Find where the given text appears and provide that cell's center as [x, y] coordinate. 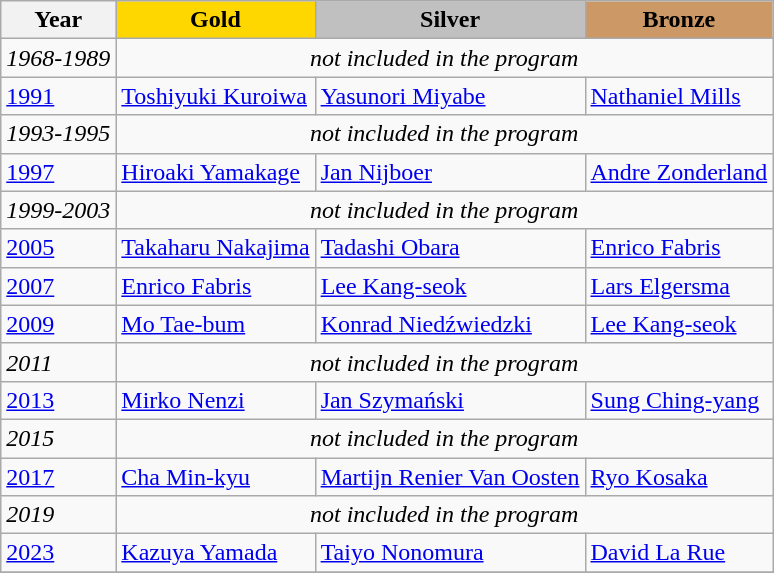
Konrad Niedźwiedzki [450, 324]
Toshiyuki Kuroiwa [216, 96]
Martijn Renier Van Oosten [450, 477]
2013 [58, 400]
Bronze [679, 20]
Silver [450, 20]
2023 [58, 553]
2017 [58, 477]
Year [58, 20]
Lars Elgersma [679, 286]
David La Rue [679, 553]
Takaharu Nakajima [216, 248]
2015 [58, 438]
2005 [58, 248]
Hiroaki Yamakage [216, 172]
Nathaniel Mills [679, 96]
Cha Min-kyu [216, 477]
1993-1995 [58, 134]
Tadashi Obara [450, 248]
Jan Szymański [450, 400]
Ryo Kosaka [679, 477]
Sung Ching-yang [679, 400]
Gold [216, 20]
1968-1989 [58, 58]
Mirko Nenzi [216, 400]
Mo Tae-bum [216, 324]
Andre Zonderland [679, 172]
Jan Nijboer [450, 172]
Kazuya Yamada [216, 553]
1999-2003 [58, 210]
2009 [58, 324]
2019 [58, 515]
1991 [58, 96]
2011 [58, 362]
1997 [58, 172]
Yasunori Miyabe [450, 96]
Taiyo Nonomura [450, 553]
2007 [58, 286]
